Output the (x, y) coordinate of the center of the cell containing the given text.  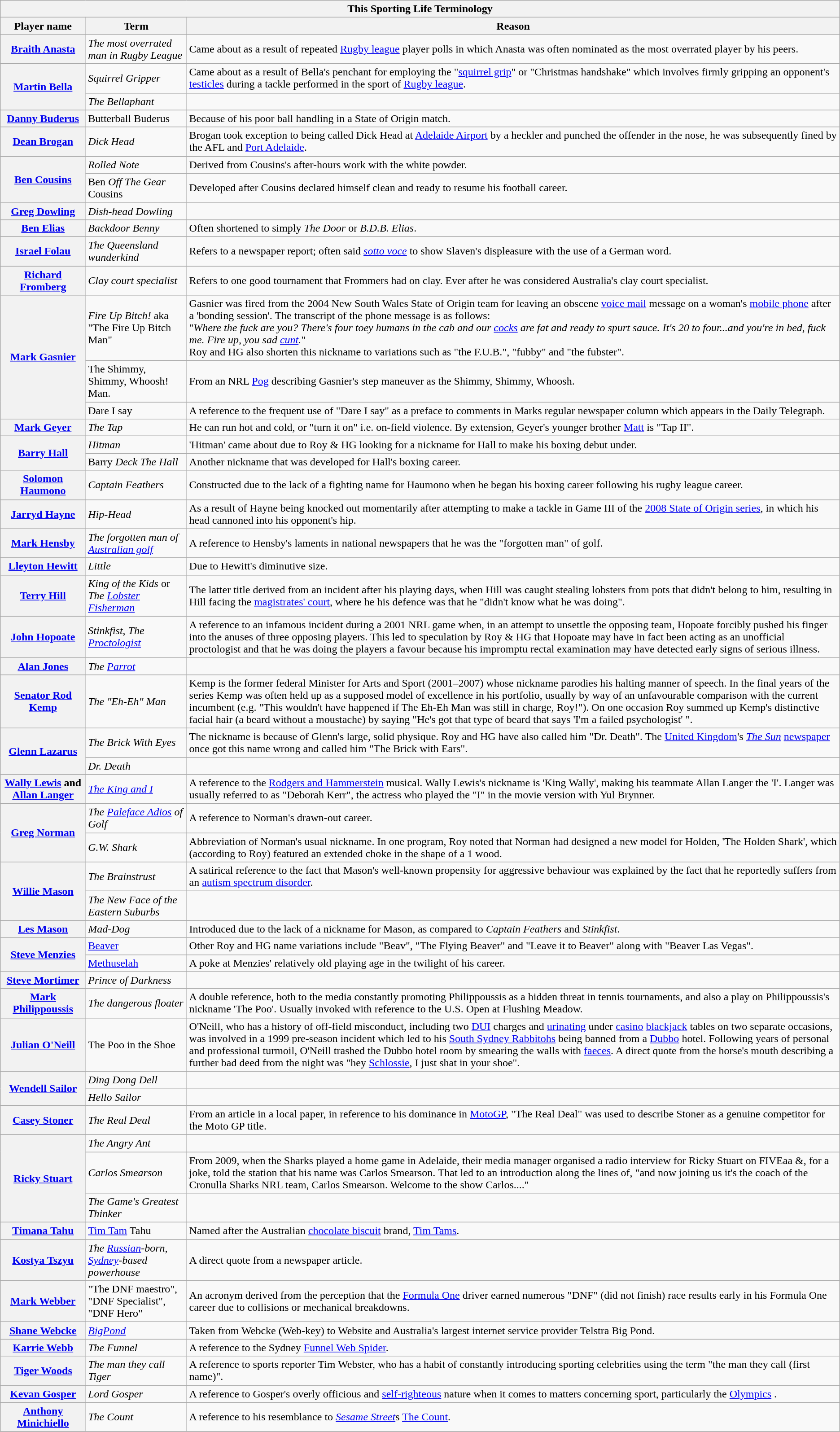
A reference to the Sydney Funnel Web Spider. (513, 1348)
The Brick With Eyes (136, 742)
Constructed due to the lack of a fighting name for Haumono when he began his boxing career following his rugby league career. (513, 485)
Introduced due to the lack of a nickname for Mason, as compared to Captain Feathers and Stinkfist. (513, 929)
A reference to his resemblance to Sesame Streets The Count. (513, 1417)
Butterball Buderus (136, 118)
A poke at Menzies' relatively old playing age in the twilight of his career. (513, 963)
Rolled Note (136, 165)
Jarryd Hayne (43, 514)
Wally Lewis and Allan Langer (43, 789)
From an NRL Pog describing Gasnier's step maneuver as the Shimmy, Shimmy, Whoosh. (513, 381)
Tiger Woods (43, 1371)
"The DNF maestro", "DNF Specialist", "DNF Hero" (136, 1301)
G.W. Shark (136, 847)
The Shimmy, Shimmy, Whoosh! Man. (136, 381)
He can run hot and cold, or "turn it on" i.e. on-field violence. By extension, Geyer's younger brother Matt is "Tap II". (513, 428)
Terry Hill (43, 596)
Clay court specialist (136, 280)
Steve Menzies (43, 955)
Ben Elias (43, 228)
Dean Brogan (43, 142)
Because of his poor ball handling in a State of Origin match. (513, 118)
Karrie Webb (43, 1348)
Les Mason (43, 929)
The Poo in the Shoe (136, 1045)
Dare I say (136, 411)
Another nickname that was developed for Hall's boxing career. (513, 462)
Mad-Dog (136, 929)
Named after the Australian chocolate biscuit brand, Tim Tams. (513, 1231)
Braith Anasta (43, 49)
The forgotten man of Australian golf (136, 543)
Shane Webcke (43, 1331)
The Game's Greatest Thinker (136, 1208)
Ben Cousins (43, 180)
The Paleface Adios of Golf (136, 819)
Hello Sailor (136, 1097)
Glenn Lazarus (43, 751)
The Real Deal (136, 1120)
The most overrated man in Rugby League (136, 49)
The New Face of the Eastern Suburbs (136, 906)
Squirrel Gripper (136, 78)
The dangerous floater (136, 1003)
A direct quote from a newspaper article. (513, 1260)
Taken from Webcke (Web-key) to Website and Australia's largest internet service provider Telstra Big Pond. (513, 1331)
Hip-Head (136, 514)
Derived from Cousins's after-hours work with the white powder. (513, 165)
Mark Geyer (43, 428)
Often shortened to simply The Door or B.D.B. Elias. (513, 228)
Dish-head Dowling (136, 211)
Dr. Death (136, 766)
A reference to Gosper's overly officious and self-righteous nature when it comes to matters concerning sport, particularly the Olympics . (513, 1394)
Israel Folau (43, 251)
The King and I (136, 789)
Player name (43, 26)
BigPond (136, 1331)
Steve Mortimer (43, 980)
Carlos Smearson (136, 1172)
Captain Feathers (136, 485)
Ding Dong Dell (136, 1080)
The "Eh-Eh" Man (136, 701)
Richard Fromberg (43, 280)
Timana Tahu (43, 1231)
Senator Rod Kemp (43, 701)
Greg Norman (43, 833)
Alan Jones (43, 666)
Other Roy and HG name variations include "Beav", "The Flying Beaver" and "Leave it to Beaver" along with "Beaver Las Vegas". (513, 946)
Little (136, 566)
Lleyton Hewitt (43, 566)
Mark Gasnier (43, 357)
Came about as a result of repeated Rugby league player polls in which Anasta was often nominated as the most overrated player by his peers. (513, 49)
Kevan Gosper (43, 1394)
Hitman (136, 445)
Mark Hensby (43, 543)
A reference to the frequent use of "Dare I say" as a preface to comments in Marks regular newspaper column which appears in the Daily Telegraph. (513, 411)
Refers to one good tournament that Frommers had on clay. Ever after he was considered Australia's clay court specialist. (513, 280)
The Funnel (136, 1348)
The Parrot (136, 666)
Due to Hewitt's diminutive size. (513, 566)
The Tap (136, 428)
Backdoor Benny (136, 228)
'Hitman' came about due to Roy & HG looking for a nickname for Hall to make his boxing debut under. (513, 445)
Stinkfist, The Proctologist (136, 637)
Lord Gosper (136, 1394)
Ricky Stuart (43, 1178)
Barry Deck The Hall (136, 462)
King of the Kids or The Lobster Fisherman (136, 596)
The Queensland wunderkind (136, 251)
Greg Dowling (43, 211)
A reference to Hensby's laments in national newspapers that he was the "forgotten man" of golf. (513, 543)
The Angry Ant (136, 1143)
Fire Up Bitch! aka "The Fire Up Bitch Man" (136, 328)
Ben Off The Gear Cousins (136, 188)
John Hopoate (43, 637)
Mark Philippoussis (43, 1003)
Mark Webber (43, 1301)
Developed after Cousins declared himself clean and ready to resume his football career. (513, 188)
The Count (136, 1417)
Reason (513, 26)
The Brainstrust (136, 877)
The Bellaphant (136, 101)
Tim Tam Tahu (136, 1231)
Term (136, 26)
Refers to a newspaper report; often said sotto voce to show Slaven's displeasure with the use of a German word. (513, 251)
Casey Stoner (43, 1120)
Willie Mason (43, 891)
Methuselah (136, 963)
Solomon Haumono (43, 485)
Prince of Darkness (136, 980)
The Russian-born, Sydney-based powerhouse (136, 1260)
Barry Hall (43, 453)
A reference to Norman's drawn-out career. (513, 819)
Anthony Minichiello (43, 1417)
The man they call Tiger (136, 1371)
This Sporting Life Terminology (420, 9)
Beaver (136, 946)
Dick Head (136, 142)
Julian O'Neill (43, 1045)
Danny Buderus (43, 118)
Martin Bella (43, 87)
Wendell Sailor (43, 1088)
Kostya Tszyu (43, 1260)
